Return the (x, y) coordinate for the center point of the cell that contains the specified text.  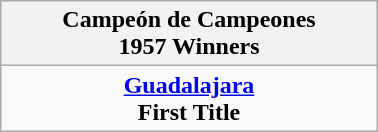
Campeón de Campeones 1957 Winners (189, 34)
Guadalajara First Title (189, 98)
